Find where the given text appears and provide that cell's center as [X, Y] coordinate. 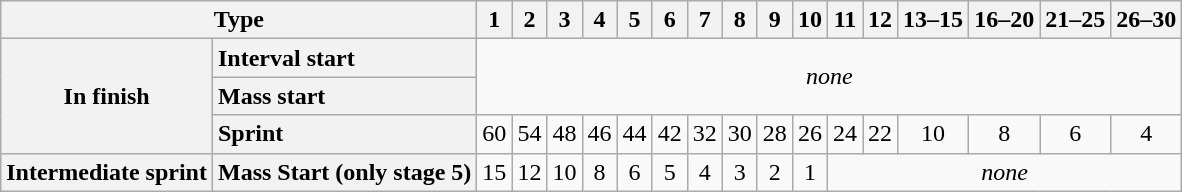
Mass start [344, 96]
21–25 [1076, 20]
Type [239, 20]
30 [740, 134]
44 [634, 134]
Intermediate sprint [107, 172]
Mass Start (only stage 5) [344, 172]
11 [844, 20]
15 [494, 172]
16–20 [1004, 20]
54 [530, 134]
13–15 [934, 20]
46 [600, 134]
60 [494, 134]
26 [810, 134]
Interval start [344, 58]
42 [670, 134]
26–30 [1146, 20]
32 [704, 134]
In finish [107, 96]
22 [880, 134]
7 [704, 20]
24 [844, 134]
28 [774, 134]
9 [774, 20]
Sprint [344, 134]
48 [564, 134]
